Extract the [x, y] coordinate from the center of the cell holding the provided text.  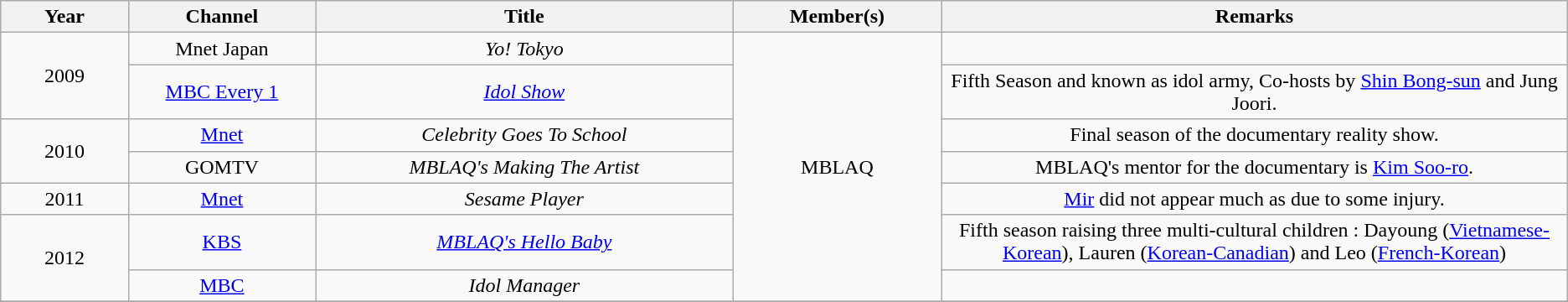
Sesame Player [524, 199]
2009 [64, 75]
MBC [222, 285]
Channel [222, 17]
Remarks [1255, 17]
Title [524, 17]
MBLAQ's Hello Baby [524, 242]
Final season of the documentary reality show. [1255, 135]
Fifth Season and known as idol army, Co-hosts by Shin Bong-sun and Jung Joori. [1255, 92]
Idol Manager [524, 285]
Celebrity Goes To School [524, 135]
MBLAQ's mentor for the documentary is Kim Soo-ro. [1255, 167]
Member(s) [838, 17]
MBLAQ [838, 167]
Mir did not appear much as due to some injury. [1255, 199]
MBLAQ's Making The Artist [524, 167]
Fifth season raising three multi-cultural children : Dayoung (Vietnamese-Korean), Lauren (Korean-Canadian) and Leo (French-Korean) [1255, 242]
MBC Every 1 [222, 92]
2010 [64, 151]
2011 [64, 199]
Yo! Tokyo [524, 49]
Year [64, 17]
2012 [64, 258]
Idol Show [524, 92]
Mnet Japan [222, 49]
KBS [222, 242]
GOMTV [222, 167]
